Provide the (X, Y) coordinate of the cell's center where the given text is located.  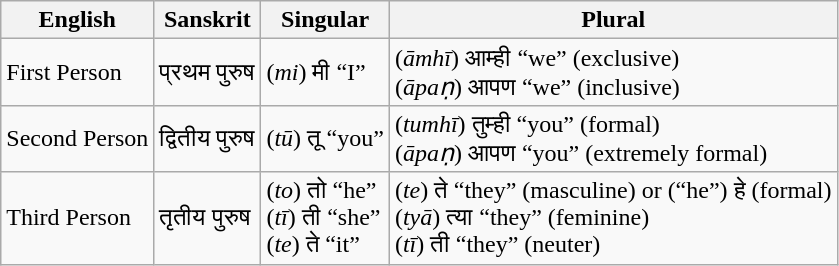
Sanskrit (208, 20)
Singular (326, 20)
(to) तो “he”(tī) ती “she”(te) ते “it” (326, 218)
Second Person (78, 138)
प्रथम पुरुष (208, 72)
Third Person (78, 218)
English (78, 20)
तृतीय पुरुष (208, 218)
(āmhī) आम्ही “we” (exclusive)(āpaṇ) आपण “we” (inclusive) (613, 72)
(mi) मी “I” (326, 72)
(te) ते “they” (masculine) or (“he”) हे (formal)(tyā) त्या “they” (feminine)(tī) ती “they” (neuter) (613, 218)
(tū) तू “you” (326, 138)
द्वितीय पुरुष (208, 138)
Plural (613, 20)
First Person (78, 72)
(tumhī) तुम्ही “you” (formal)(āpaṇ) आपण “you” (extremely formal) (613, 138)
